Detect which cell encompasses the target text, then output its (X, Y) center coordinate. 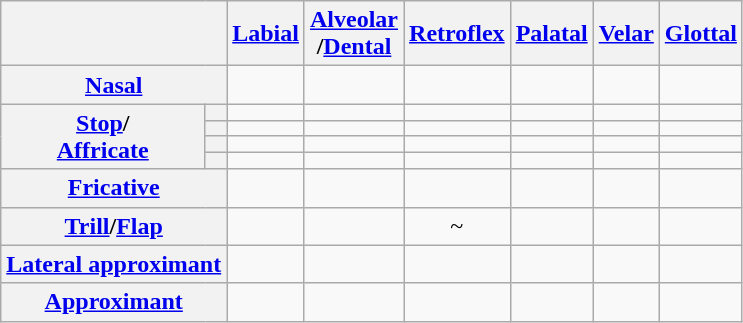
Alveolar/Dental (354, 34)
Nasal (114, 85)
Labial (266, 34)
Fricative (114, 188)
Trill/Flap (114, 226)
Lateral approximant (114, 264)
Retroflex (458, 34)
Stop/Affricate (103, 136)
Glottal (700, 34)
Palatal (552, 34)
Approximant (114, 302)
~ (458, 226)
Velar (626, 34)
